Extract the (X, Y) coordinate from the center of the cell holding the provided text.  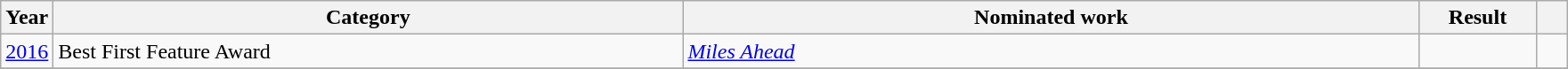
Nominated work (1051, 18)
Category (369, 18)
2016 (27, 51)
Best First Feature Award (369, 51)
Miles Ahead (1051, 51)
Result (1478, 18)
Year (27, 18)
